Return the [X, Y] coordinate for the center point of the cell that contains the specified text.  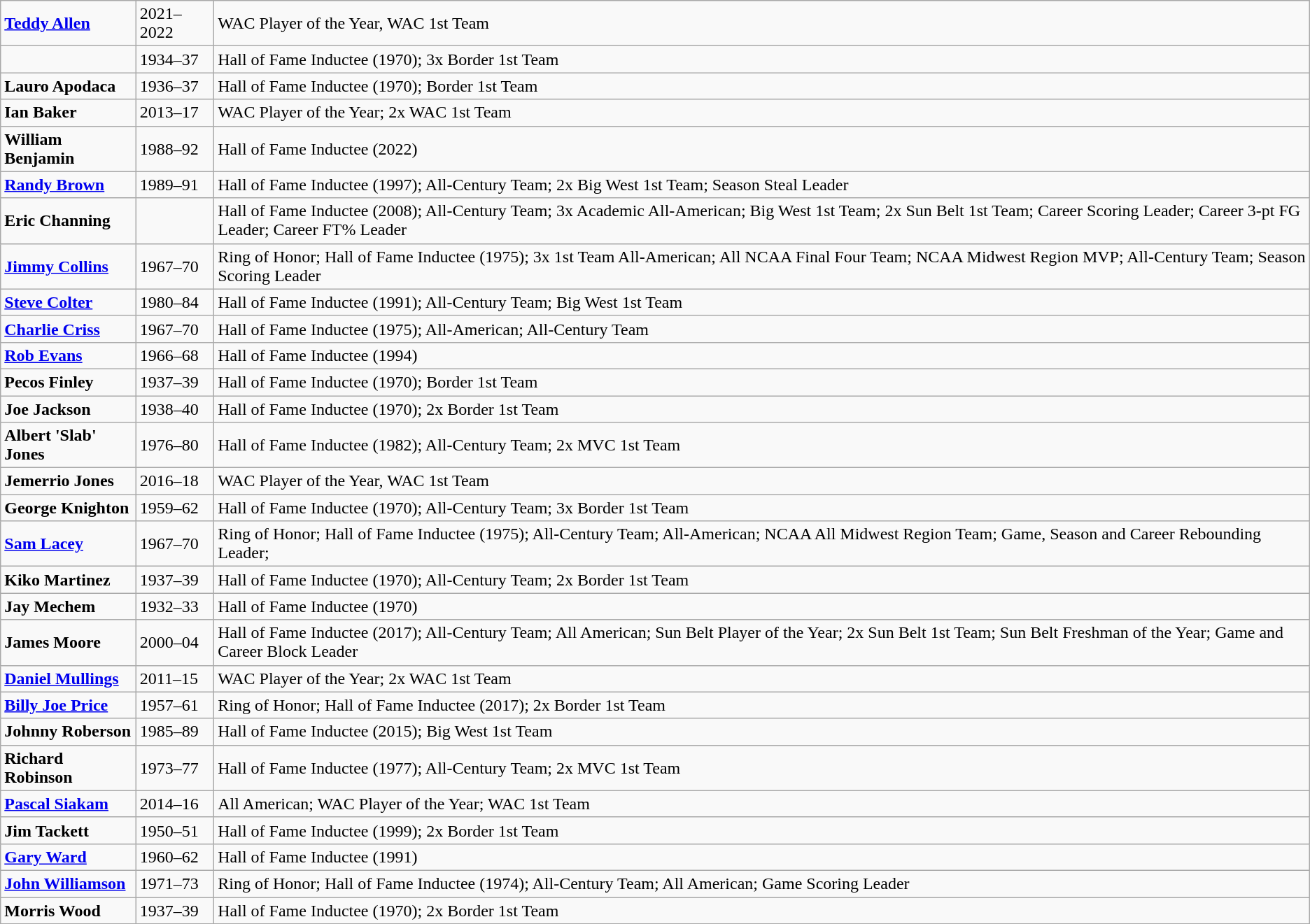
Richard Robinson [69, 768]
Pascal Siakam [69, 804]
Teddy Allen [69, 24]
1971–73 [175, 883]
Jay Mechem [69, 606]
Jemerrio Jones [69, 481]
1957–61 [175, 705]
Hall of Fame Inductee (1982); All-Century Team; 2x MVC 1st Team [762, 445]
Ring of Honor; Hall of Fame Inductee (1975); All-Century Team; All-American; NCAA All Midwest Region Team; Game, Season and Career Rebounding Leader; [762, 544]
Charlie Criss [69, 329]
Hall of Fame Inductee (1970) [762, 606]
Ring of Honor; Hall of Fame Inductee (1974); All-Century Team; All American; Game Scoring Leader [762, 883]
Hall of Fame Inductee (2015); Big West 1st Team [762, 732]
2016–18 [175, 481]
1973–77 [175, 768]
James Moore [69, 642]
1960–62 [175, 857]
Eric Channing [69, 221]
Hall of Fame Inductee (1970); All-Century Team; 3x Border 1st Team [762, 508]
Ian Baker [69, 113]
2000–04 [175, 642]
Johnny Roberson [69, 732]
2014–16 [175, 804]
2021–2022 [175, 24]
Hall of Fame Inductee (1977); All-Century Team; 2x MVC 1st Team [762, 768]
John Williamson [69, 883]
Pecos Finley [69, 382]
1989–91 [175, 185]
1980–84 [175, 302]
2011–15 [175, 678]
Ring of Honor; Hall of Fame Inductee (2017); 2x Border 1st Team [762, 705]
Lauro Apodaca [69, 86]
Hall of Fame Inductee (1991) [762, 857]
Hall of Fame Inductee (1994) [762, 355]
Joe Jackson [69, 409]
Jim Tackett [69, 830]
1936–37 [175, 86]
All American; WAC Player of the Year; WAC 1st Team [762, 804]
William Benjamin [69, 148]
2013–17 [175, 113]
Albert 'Slab' Jones [69, 445]
Hall of Fame Inductee (1997); All-Century Team; 2x Big West 1st Team; Season Steal Leader [762, 185]
1950–51 [175, 830]
Gary Ward [69, 857]
Hall of Fame Inductee (1970); All-Century Team; 2x Border 1st Team [762, 580]
Sam Lacey [69, 544]
Hall of Fame Inductee (1975); All-American; All-Century Team [762, 329]
George Knighton [69, 508]
Jimmy Collins [69, 266]
1932–33 [175, 606]
1966–68 [175, 355]
Daniel Mullings [69, 678]
Hall of Fame Inductee (2022) [762, 148]
1938–40 [175, 409]
1959–62 [175, 508]
Billy Joe Price [69, 705]
Steve Colter [69, 302]
Hall of Fame Inductee (1991); All-Century Team; Big West 1st Team [762, 302]
Randy Brown [69, 185]
Kiko Martinez [69, 580]
1988–92 [175, 148]
1985–89 [175, 732]
Rob Evans [69, 355]
1934–37 [175, 59]
Hall of Fame Inductee (1999); 2x Border 1st Team [762, 830]
Hall of Fame Inductee (1970); 3x Border 1st Team [762, 59]
Morris Wood [69, 910]
1976–80 [175, 445]
